Find where the given text appears and provide that cell's center as (x, y) coordinate. 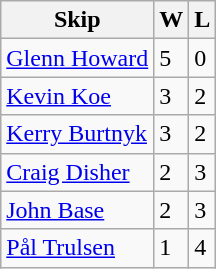
4 (202, 248)
John Base (78, 210)
L (202, 20)
Kevin Koe (78, 96)
Pål Trulsen (78, 248)
Glenn Howard (78, 58)
0 (202, 58)
Kerry Burtnyk (78, 134)
5 (172, 58)
1 (172, 248)
W (172, 20)
Craig Disher (78, 172)
Skip (78, 20)
